Identify which cell holds the provided text, then report its [X, Y] central coordinate. 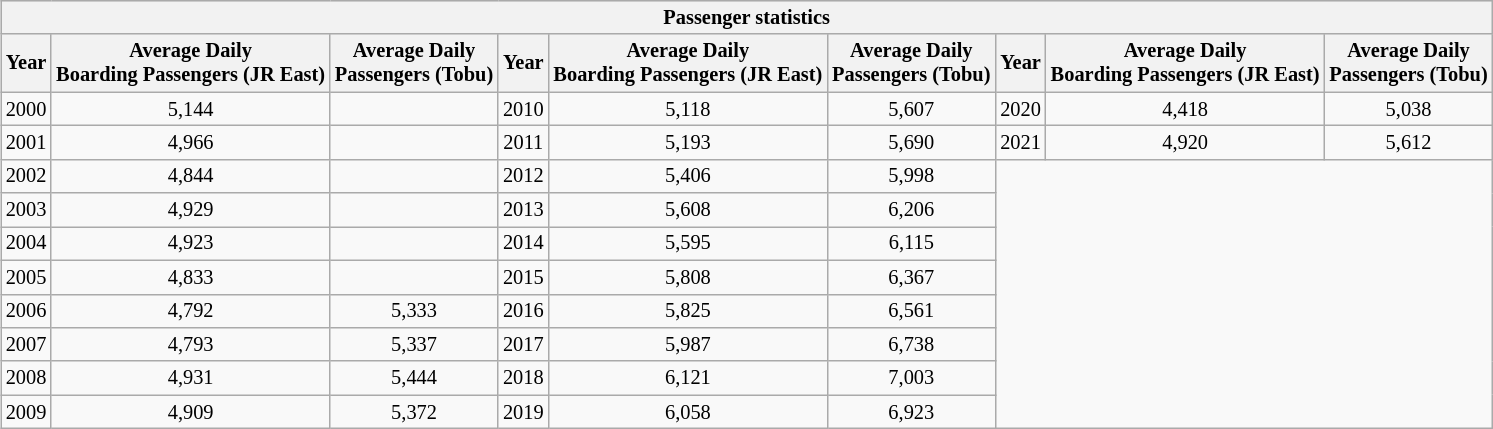
4,833 [190, 277]
5,118 [688, 109]
5,998 [911, 176]
4,792 [190, 311]
2006 [26, 311]
5,595 [688, 243]
5,987 [688, 344]
2017 [523, 344]
2013 [523, 210]
2000 [26, 109]
5,333 [414, 311]
2011 [523, 142]
2008 [26, 378]
5,612 [1408, 142]
4,418 [1186, 109]
2010 [523, 109]
4,931 [190, 378]
2004 [26, 243]
2005 [26, 277]
2007 [26, 344]
2019 [523, 412]
5,444 [414, 378]
5,808 [688, 277]
5,690 [911, 142]
5,038 [1408, 109]
2021 [1020, 142]
6,367 [911, 277]
5,372 [414, 412]
6,923 [911, 412]
5,825 [688, 311]
2009 [26, 412]
6,058 [688, 412]
2014 [523, 243]
4,793 [190, 344]
Passenger statistics [747, 17]
5,144 [190, 109]
6,115 [911, 243]
4,929 [190, 210]
5,607 [911, 109]
5,337 [414, 344]
2018 [523, 378]
5,193 [688, 142]
5,608 [688, 210]
5,406 [688, 176]
4,844 [190, 176]
7,003 [911, 378]
2003 [26, 210]
2001 [26, 142]
6,121 [688, 378]
4,920 [1186, 142]
4,909 [190, 412]
4,966 [190, 142]
2012 [523, 176]
2002 [26, 176]
6,738 [911, 344]
2020 [1020, 109]
2015 [523, 277]
6,561 [911, 311]
2016 [523, 311]
4,923 [190, 243]
6,206 [911, 210]
